From the cell containing the given text, extract its center point as (x, y) coordinate. 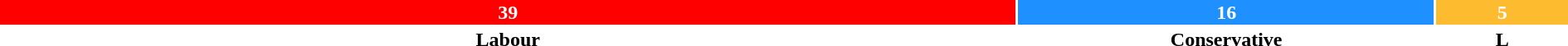
16 (1226, 12)
39 (508, 12)
5 (1502, 12)
